Locate the cell with the specified text and output its (x, y) center coordinate. 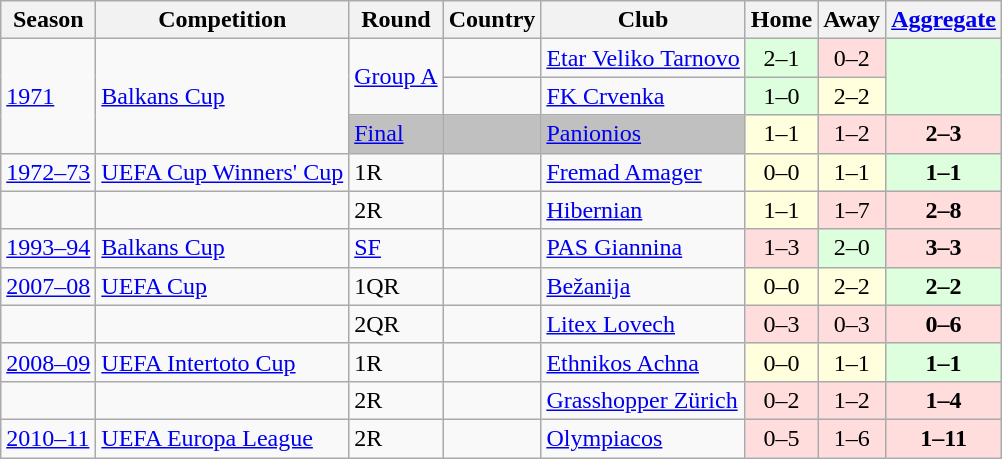
Litex Lovech (643, 324)
1–11 (944, 438)
UEFA Cup Winners' Cup (222, 172)
1–0 (781, 96)
UEFA Cup (222, 286)
Season (48, 20)
UEFA Europa League (222, 438)
Bežanija (643, 286)
Round (396, 20)
1–6 (852, 438)
Hibernian (643, 210)
2010–11 (48, 438)
Country (492, 20)
2–8 (944, 210)
Fremad Amager (643, 172)
2–0 (852, 248)
2QR (396, 324)
Group A (396, 77)
Etar Veliko Tarnovo (643, 58)
1–7 (852, 210)
1971 (48, 96)
2007–08 (48, 286)
3–3 (944, 248)
Olympiacos (643, 438)
1QR (396, 286)
Aggregate (944, 20)
Ethnikos Achna (643, 362)
2–3 (944, 134)
1993–94 (48, 248)
1972–73 (48, 172)
Competition (222, 20)
2008–09 (48, 362)
1–3 (781, 248)
2–1 (781, 58)
PAS Giannina (643, 248)
FK Crvenka (643, 96)
0–5 (781, 438)
Away (852, 20)
UEFA Intertoto Cup (222, 362)
Home (781, 20)
SF (396, 248)
1–4 (944, 400)
0–6 (944, 324)
Final (396, 134)
Grasshopper Zürich (643, 400)
Panionios (643, 134)
Club (643, 20)
